For the text-containing cell, return its midpoint in (x, y) coordinate format. 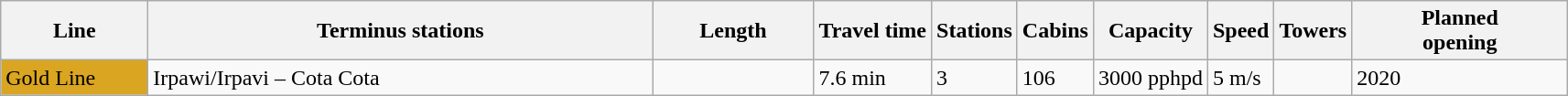
Cabins (1054, 31)
Stations (975, 31)
Length (733, 31)
106 (1054, 78)
Travel time (873, 31)
3 (975, 78)
7.6 min (873, 78)
Terminus stations (401, 31)
Capacity (1150, 31)
5 m/s (1240, 78)
Speed (1240, 31)
Gold Line (75, 78)
Towers (1313, 31)
Plannedopening (1460, 31)
Line (75, 31)
Irpawi/Irpavi – Cota Cota (401, 78)
2020 (1460, 78)
3000 pphpd (1150, 78)
